Pinpoint the cell where the given text exists, returning its (x, y) midpoint coordinate. 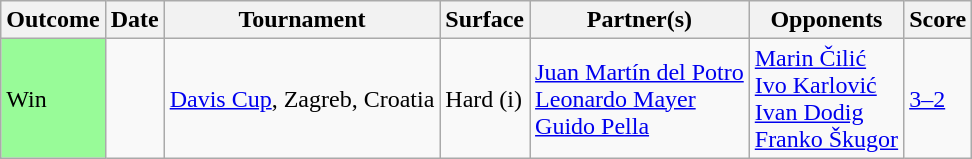
Win (53, 98)
Opponents (826, 20)
Marin Čilić Ivo Karlović Ivan Dodig Franko Škugor (826, 98)
Juan Martín del Potro Leonardo Mayer Guido Pella (640, 98)
Outcome (53, 20)
Hard (i) (485, 98)
Date (134, 20)
Davis Cup, Zagreb, Croatia (302, 98)
Score (938, 20)
Surface (485, 20)
Partner(s) (640, 20)
3–2 (938, 98)
Tournament (302, 20)
